Return [x, y] of the center of cell containing provided text 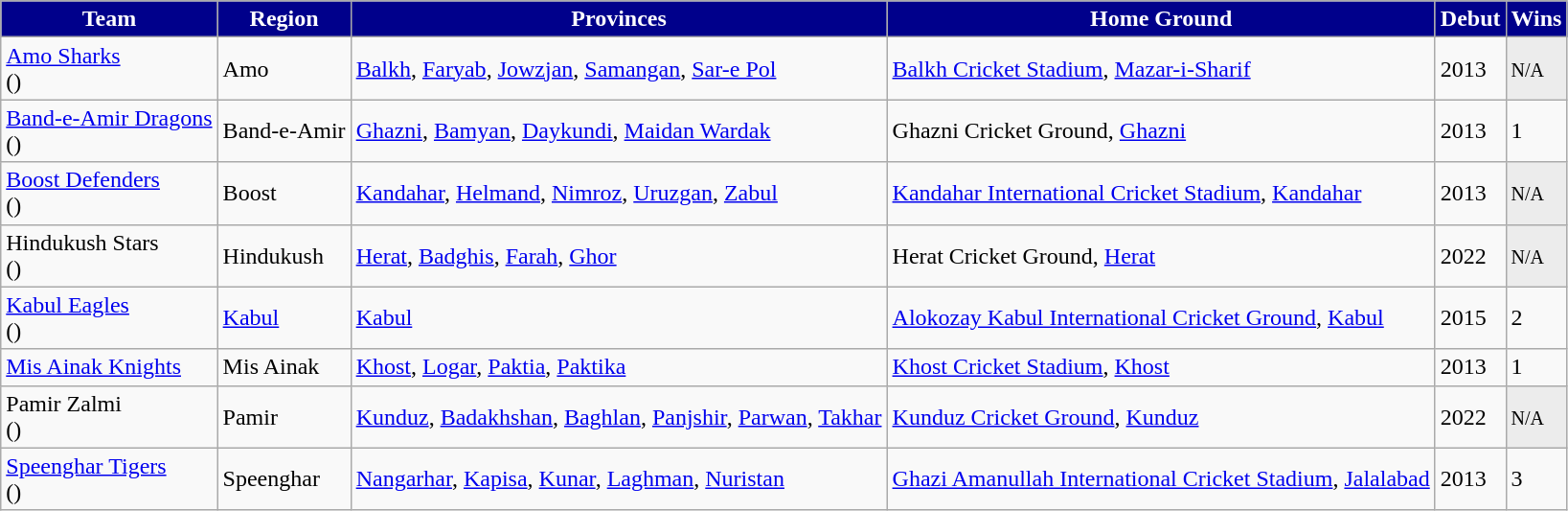
Balkh, Faryab, Jowzjan, Samangan, Sar-e Pol [619, 69]
Khost, Logar, Paktia, Paktika [619, 367]
Herat, Badghis, Farah, Ghor [619, 255]
Hindukush Stars () [109, 255]
Amo [284, 69]
Kandahar, Helmand, Nimroz, Uruzgan, Zabul [619, 194]
Wins [1536, 19]
Amo Sharks () [109, 69]
Ghazi Amanullah International Cricket Stadium, Jalalabad [1161, 479]
Kabul Eagles () [109, 318]
Mis Ainak Knights [109, 367]
Ghazni Cricket Ground, Ghazni [1161, 130]
Band-e-Amir Dragons() [109, 130]
Provinces [619, 19]
Home Ground [1161, 19]
Herat Cricket Ground, Herat [1161, 255]
Balkh Cricket Stadium, Mazar-i-Sharif [1161, 69]
Debut [1470, 19]
Khost Cricket Stadium, Khost [1161, 367]
Hindukush [284, 255]
Alokozay Kabul International Cricket Ground, Kabul [1161, 318]
2015 [1470, 318]
Kunduz Cricket Ground, Kunduz [1161, 416]
Boost [284, 194]
Mis Ainak [284, 367]
Ghazni, Bamyan, Daykundi, Maidan Wardak [619, 130]
Pamir Zalmi () [109, 416]
Kunduz, Badakhshan, Baghlan, Panjshir, Parwan, Takhar [619, 416]
Boost Defenders () [109, 194]
Speenghar Tigers () [109, 479]
Team [109, 19]
Kandahar International Cricket Stadium, Kandahar [1161, 194]
Band-e-Amir [284, 130]
Region [284, 19]
Speenghar [284, 479]
Nangarhar, Kapisa, Kunar, Laghman, Nuristan [619, 479]
3 [1536, 479]
Pamir [284, 416]
2 [1536, 318]
